Extract the (x, y) coordinate from the center of the cell holding the provided text.  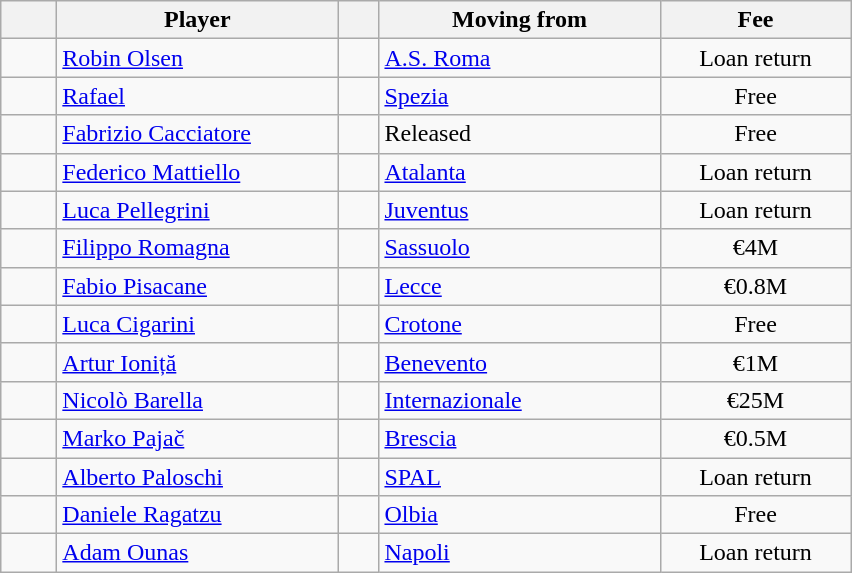
Crotone (520, 324)
Adam Ounas (198, 553)
€0.8M (756, 286)
€1M (756, 362)
Moving from (520, 20)
Filippo Romagna (198, 248)
Internazionale (520, 400)
€25M (756, 400)
Artur Ioniță (198, 362)
Federico Mattiello (198, 172)
Olbia (520, 515)
Nicolò Barella (198, 400)
Released (520, 134)
Luca Cigarini (198, 324)
Sassuolo (520, 248)
Brescia (520, 438)
SPAL (520, 477)
Fabrizio Cacciatore (198, 134)
Napoli (520, 553)
Luca Pellegrini (198, 210)
Marko Pajač (198, 438)
€4M (756, 248)
Daniele Ragatzu (198, 515)
Player (198, 20)
Juventus (520, 210)
Fabio Pisacane (198, 286)
Alberto Paloschi (198, 477)
Rafael (198, 96)
Lecce (520, 286)
Atalanta (520, 172)
A.S. Roma (520, 58)
Benevento (520, 362)
€0.5M (756, 438)
Robin Olsen (198, 58)
Spezia (520, 96)
Fee (756, 20)
